Find where the given text appears and provide that cell's center as [x, y] coordinate. 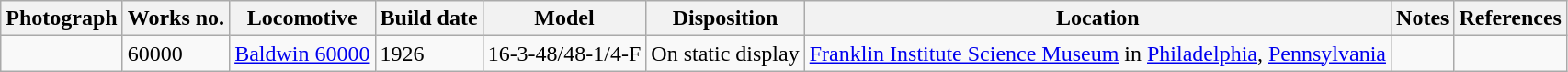
On static display [725, 54]
Model [564, 18]
60000 [176, 54]
Locomotive [302, 18]
Notes [1423, 18]
Location [1097, 18]
Baldwin 60000 [302, 54]
1926 [428, 54]
Photograph [62, 18]
Disposition [725, 18]
16-3-48/48-1/4-F [564, 54]
Build date [428, 18]
References [1511, 18]
Works no. [176, 18]
Franklin Institute Science Museum in Philadelphia, Pennsylvania [1097, 54]
